Scan for the cell matching the given text and deliver its (x, y) coordinate at center. 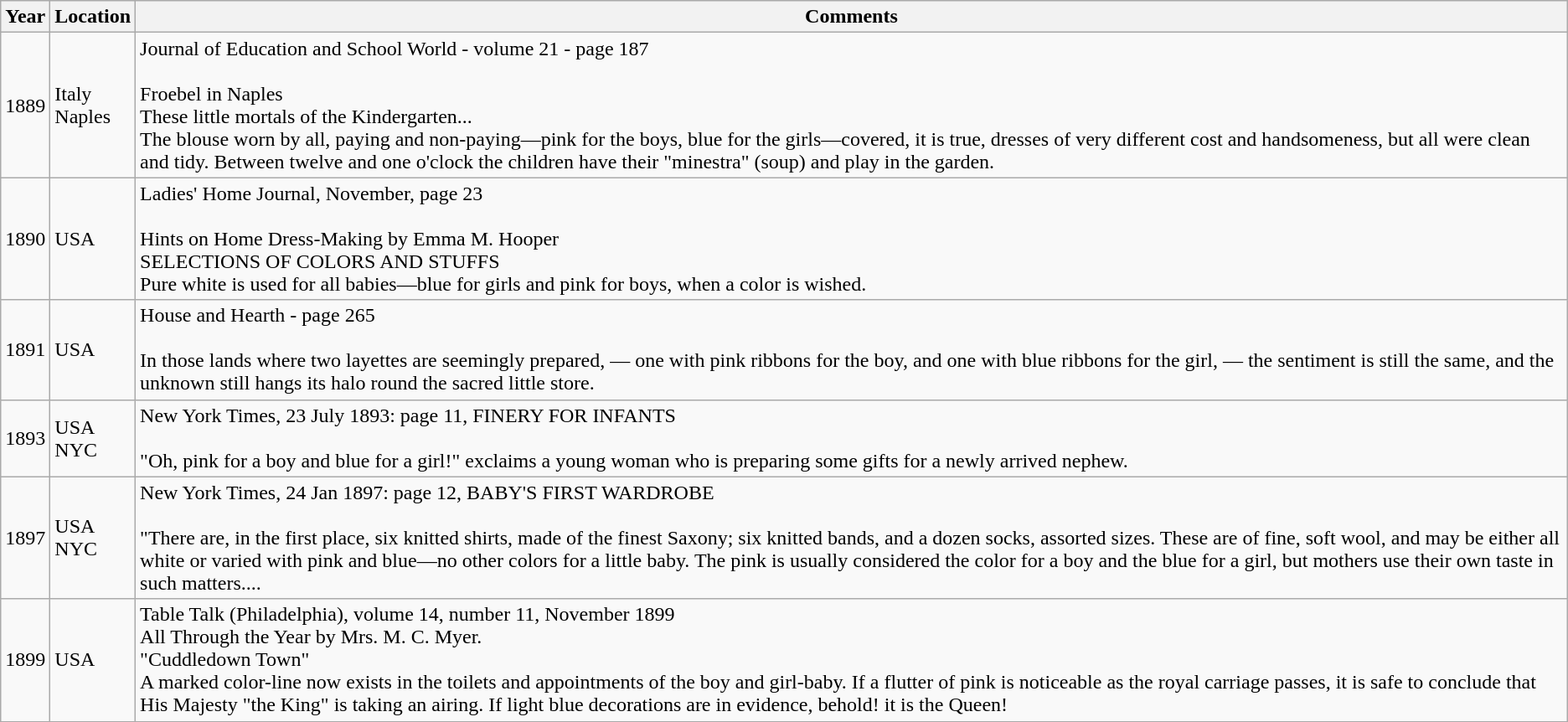
1899 (25, 660)
1897 (25, 538)
1891 (25, 350)
Year (25, 17)
1893 (25, 438)
1890 (25, 239)
1889 (25, 106)
Location (93, 17)
Comments (852, 17)
ItalyNaples (93, 106)
